Determine the (x, y) coordinate at the center of the cell enclosing the given text.  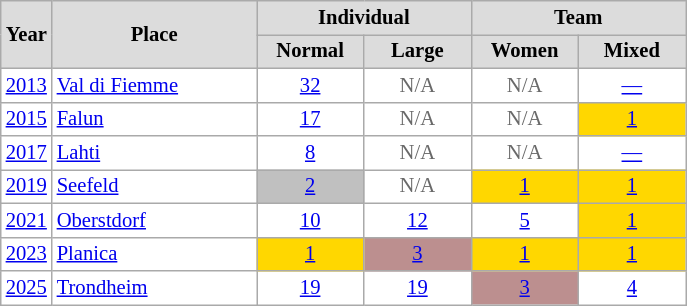
Mixed (632, 51)
Val di Fiemme (154, 85)
Seefeld (154, 186)
Trondheim (154, 287)
Year (26, 34)
Team (578, 17)
Large (418, 51)
2 (310, 186)
Lahti (154, 153)
Women (524, 51)
2019 (26, 186)
5 (524, 220)
10 (310, 220)
2013 (26, 85)
Falun (154, 119)
Oberstdorf (154, 220)
Place (154, 34)
2017 (26, 153)
2025 (26, 287)
32 (310, 85)
2023 (26, 254)
12 (418, 220)
2021 (26, 220)
8 (310, 153)
2015 (26, 119)
Normal (310, 51)
4 (632, 287)
17 (310, 119)
Individual (363, 17)
Planica (154, 254)
